Extract the (x, y) coordinate from the center of the cell holding the provided text.  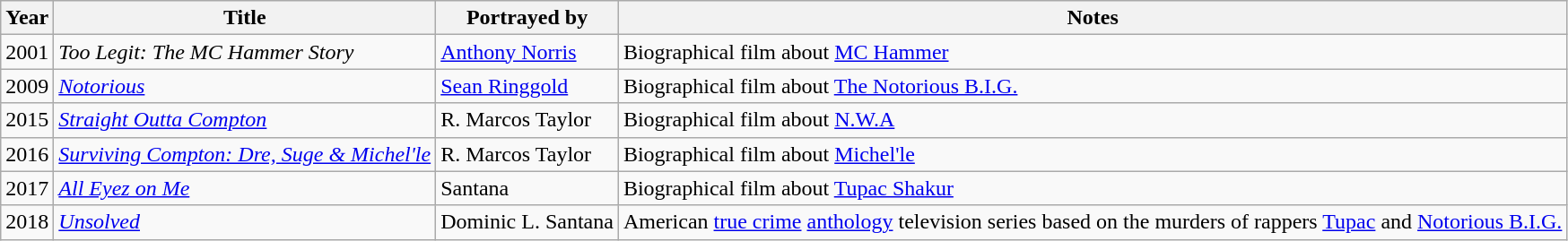
Biographical film about Tupac Shakur (1093, 188)
Notorious (245, 86)
Anthony Norris (527, 52)
2009 (27, 86)
All Eyez on Me (245, 188)
American true crime anthology television series based on the murders of rappers Tupac and Notorious B.I.G. (1093, 222)
Sean Ringgold (527, 86)
2018 (27, 222)
2001 (27, 52)
Dominic L. Santana (527, 222)
2016 (27, 154)
2017 (27, 188)
Santana (527, 188)
Portrayed by (527, 18)
Title (245, 18)
Straight Outta Compton (245, 120)
Biographical film about N.W.A (1093, 120)
Unsolved (245, 222)
Biographical film about The Notorious B.I.G. (1093, 86)
2015 (27, 120)
Year (27, 18)
Biographical film about MC Hammer (1093, 52)
Notes (1093, 18)
Too Legit: The MC Hammer Story (245, 52)
Surviving Compton: Dre, Suge & Michel'le (245, 154)
Biographical film about Michel'le (1093, 154)
